Determine the (x, y) coordinate at the center of the cell enclosing the given text.  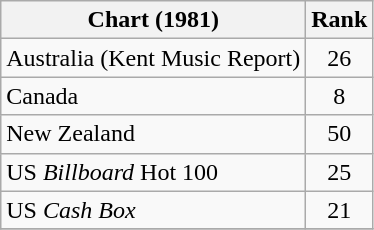
Australia (Kent Music Report) (154, 58)
Canada (154, 96)
50 (340, 134)
US Billboard Hot 100 (154, 172)
25 (340, 172)
New Zealand (154, 134)
US Cash Box (154, 210)
26 (340, 58)
21 (340, 210)
Chart (1981) (154, 20)
Rank (340, 20)
8 (340, 96)
